Find where the given text appears and provide that cell's center as (x, y) coordinate. 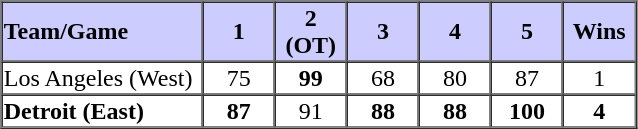
75 (239, 78)
Los Angeles (West) (102, 78)
5 (527, 32)
91 (311, 110)
80 (455, 78)
Detroit (East) (102, 110)
100 (527, 110)
2 (OT) (311, 32)
68 (383, 78)
3 (383, 32)
99 (311, 78)
Wins (599, 32)
Team/Game (102, 32)
